Output the [x, y] coordinate of the center of the cell containing the given text.  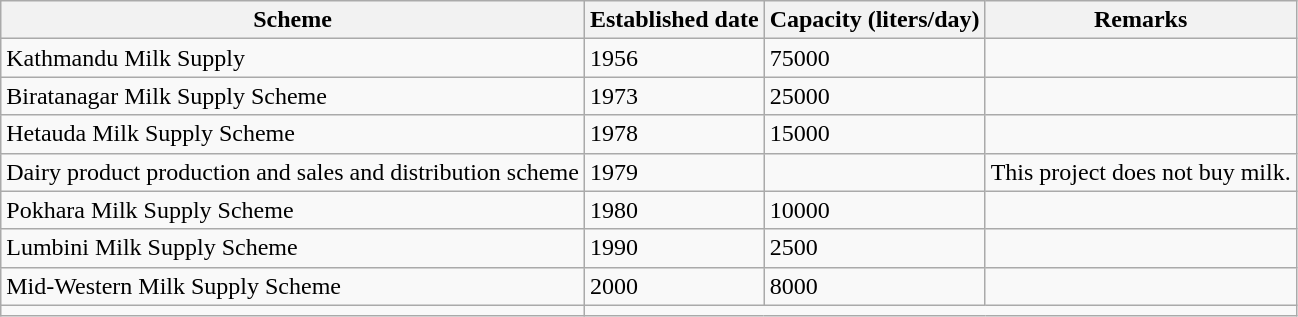
Capacity (liters/day) [874, 20]
This project does not buy milk. [1140, 172]
15000 [874, 134]
Pokhara Milk Supply Scheme [293, 210]
1978 [674, 134]
Dairy product production and sales and distribution scheme [293, 172]
2500 [874, 248]
1956 [674, 58]
Hetauda Milk Supply Scheme [293, 134]
Scheme [293, 20]
25000 [874, 96]
1973 [674, 96]
75000 [874, 58]
Kathmandu Milk Supply [293, 58]
Lumbini Milk Supply Scheme [293, 248]
2000 [674, 286]
Mid-Western Milk Supply Scheme [293, 286]
1980 [674, 210]
8000 [874, 286]
10000 [874, 210]
1979 [674, 172]
Remarks [1140, 20]
Established date [674, 20]
Biratanagar Milk Supply Scheme [293, 96]
1990 [674, 248]
